Return the [x, y] coordinate for the center point of the cell that contains the specified text.  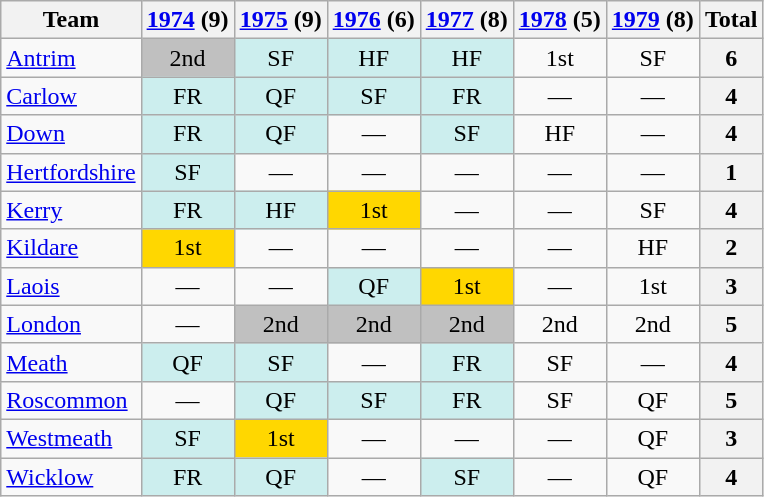
Down [71, 134]
Laois [71, 286]
6 [731, 58]
1974 (9) [188, 20]
2 [731, 248]
Antrim [71, 58]
London [71, 324]
Kildare [71, 248]
Team [71, 20]
Roscommon [71, 400]
1979 (8) [652, 20]
1976 (6) [374, 20]
Wicklow [71, 477]
1978 (5) [560, 20]
Kerry [71, 210]
Hertfordshire [71, 172]
Westmeath [71, 438]
Meath [71, 362]
Total [731, 20]
1977 (8) [466, 20]
1975 (9) [280, 20]
Carlow [71, 96]
1 [731, 172]
